Search for the cell housing the specified text and yield its [X, Y] center coordinate. 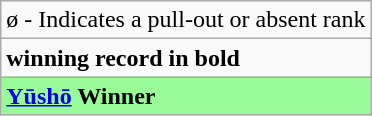
Yūshō Winner [186, 96]
winning record in bold [186, 58]
ø - Indicates a pull-out or absent rank [186, 20]
